Capture the cell that displays the provided text and extract its [x, y] central coordinate. 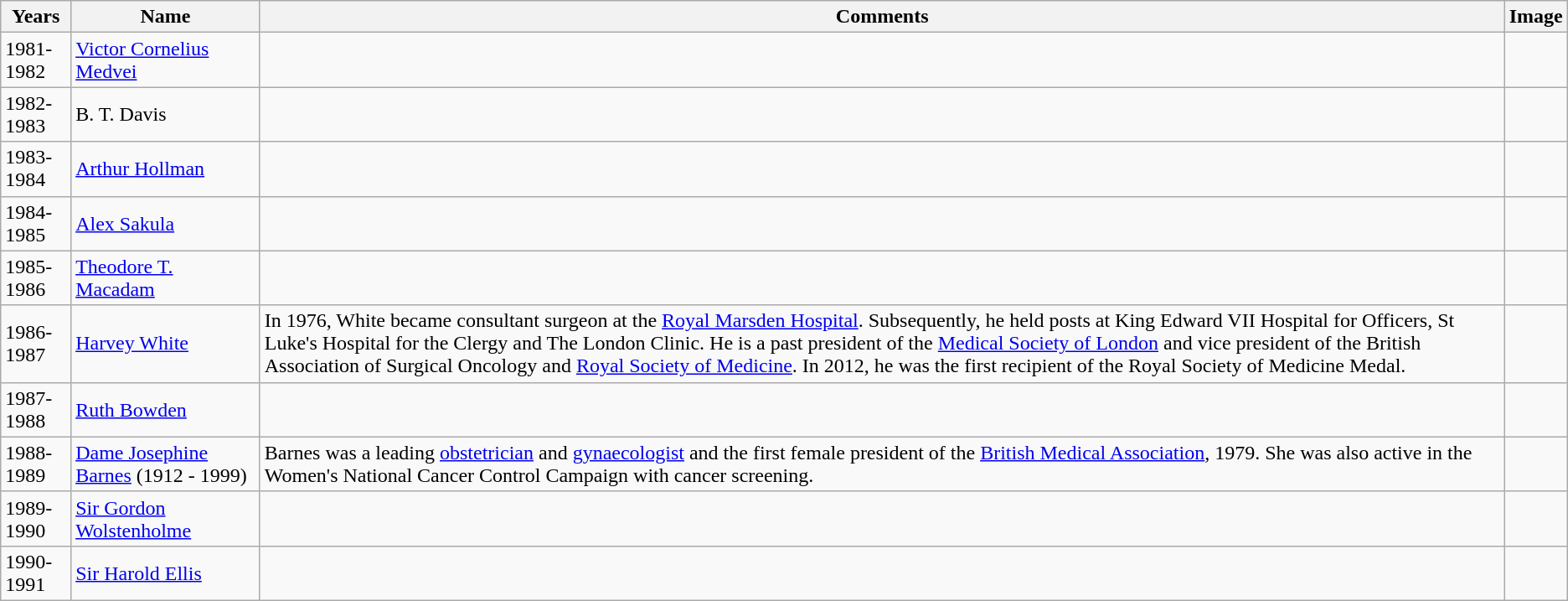
1986-1987 [36, 344]
Alex Sakula [166, 223]
B. T. Davis [166, 114]
Ruth Bowden [166, 409]
Dame Josephine Barnes (1912 - 1999) [166, 464]
1984-1985 [36, 223]
Sir Gordon Wolstenholme [166, 518]
1987-1988 [36, 409]
1989-1990 [36, 518]
Image [1536, 17]
Sir Harold Ellis [166, 573]
Name [166, 17]
Comments [882, 17]
1983-1984 [36, 169]
1981-1982 [36, 60]
Arthur Hollman [166, 169]
1982-1983 [36, 114]
Theodore T. Macadam [166, 278]
1985-1986 [36, 278]
Years [36, 17]
Victor Cornelius Medvei [166, 60]
1988-1989 [36, 464]
1990-1991 [36, 573]
Harvey White [166, 344]
